Identify which cell holds the provided text, then report its (X, Y) central coordinate. 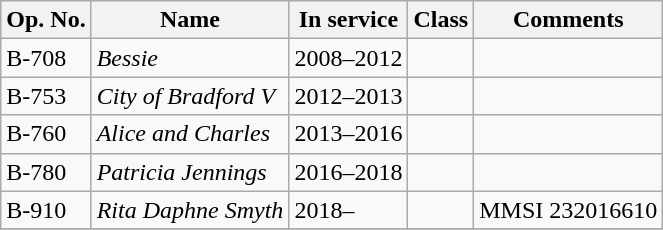
2018– (348, 210)
Name (190, 20)
Class (441, 20)
City of Bradford V (190, 96)
Alice and Charles (190, 134)
Bessie (190, 58)
B-753 (46, 96)
B-760 (46, 134)
Patricia Jennings (190, 172)
2013–2016 (348, 134)
2008–2012 (348, 58)
MMSI 232016610 (568, 210)
Rita Daphne Smyth (190, 210)
2016–2018 (348, 172)
In service (348, 20)
Op. No. (46, 20)
B-708 (46, 58)
B-780 (46, 172)
Comments (568, 20)
2012–2013 (348, 96)
B-910 (46, 210)
